Locate the cell with the specified text and output its [x, y] center coordinate. 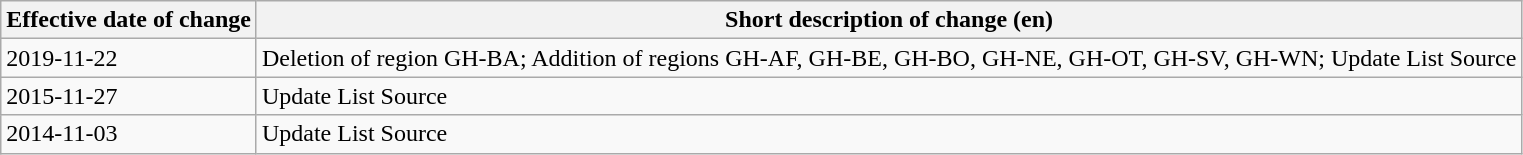
2019-11-22 [129, 58]
Deletion of region GH-BA; Addition of regions GH-AF, GH-BE, GH-BO, GH-NE, GH-OT, GH-SV, GH-WN; Update List Source [888, 58]
2014-11-03 [129, 134]
Short description of change (en) [888, 20]
Effective date of change [129, 20]
2015-11-27 [129, 96]
